Output the [x, y] coordinate of the center of the cell containing the given text.  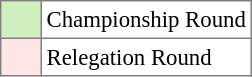
Relegation Round [146, 57]
Championship Round [146, 20]
